For the text-containing cell, return its midpoint in [x, y] coordinate format. 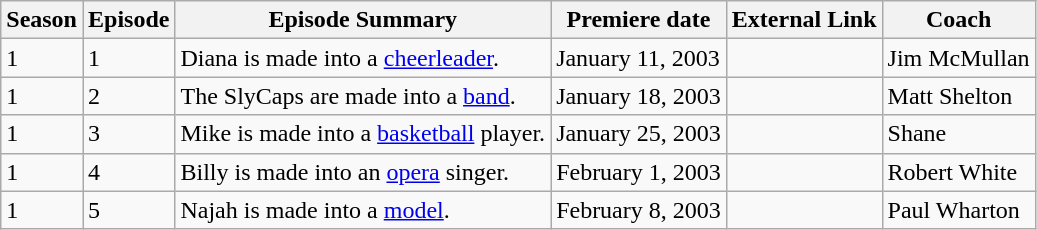
4 [128, 172]
The SlyCaps are made into a band. [363, 96]
January 11, 2003 [639, 58]
January 18, 2003 [639, 96]
January 25, 2003 [639, 134]
Coach [958, 20]
Robert White [958, 172]
Jim McMullan [958, 58]
Episode Summary [363, 20]
Diana is made into a cheerleader. [363, 58]
Shane [958, 134]
Mike is made into a basketball player. [363, 134]
2 [128, 96]
Najah is made into a model. [363, 210]
Matt Shelton [958, 96]
3 [128, 134]
Billy is made into an opera singer. [363, 172]
Episode [128, 20]
Paul Wharton [958, 210]
February 1, 2003 [639, 172]
Premiere date [639, 20]
5 [128, 210]
External Link [804, 20]
February 8, 2003 [639, 210]
Season [42, 20]
